Output the [X, Y] coordinate of the center of the cell containing the given text.  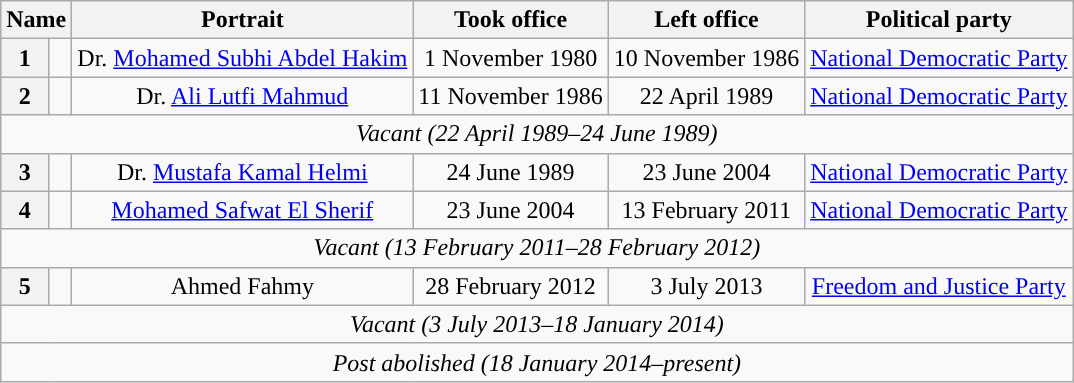
28 February 2012 [510, 286]
24 June 1989 [510, 172]
4 [25, 210]
22 April 1989 [706, 96]
Vacant (13 February 2011–28 February 2012) [537, 248]
Political party [939, 20]
Post abolished (18 January 2014–present) [537, 362]
Dr. Ali Lutfi Mahmud [242, 96]
1 [25, 58]
Vacant (22 April 1989–24 June 1989) [537, 134]
5 [25, 286]
2 [25, 96]
Took office [510, 20]
Freedom and Justice Party [939, 286]
11 November 1986 [510, 96]
3 July 2013 [706, 286]
Vacant (3 July 2013–18 January 2014) [537, 324]
Portrait [242, 20]
3 [25, 172]
Dr. Mustafa Kamal Helmi [242, 172]
13 February 2011 [706, 210]
10 November 1986 [706, 58]
Ahmed Fahmy [242, 286]
1 November 1980 [510, 58]
Dr. Mohamed Subhi Abdel Hakim [242, 58]
Mohamed Safwat El Sherif [242, 210]
Left office [706, 20]
Name [36, 20]
